Locate the cell with the specified text and output its [X, Y] center coordinate. 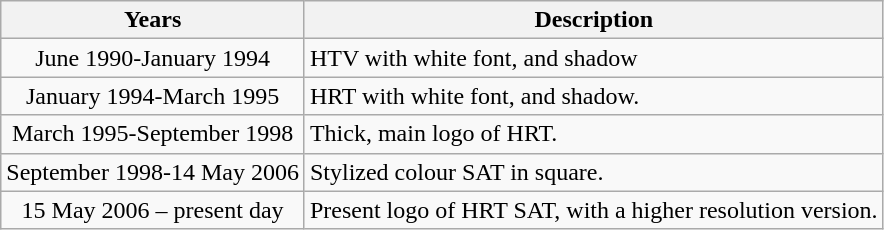
January 1994-March 1995 [153, 96]
September 1998-14 May 2006 [153, 172]
Description [594, 20]
HTV with white font, and shadow [594, 58]
March 1995-September 1998 [153, 134]
Stylized colour SAT in square. [594, 172]
HRT with white font, and shadow. [594, 96]
June 1990-January 1994 [153, 58]
15 May 2006 – present day [153, 210]
Thick, main logo of HRT. [594, 134]
Years [153, 20]
Present logo of HRT SAT, with a higher resolution version. [594, 210]
